Locate the cell with the specified text and output its (x, y) center coordinate. 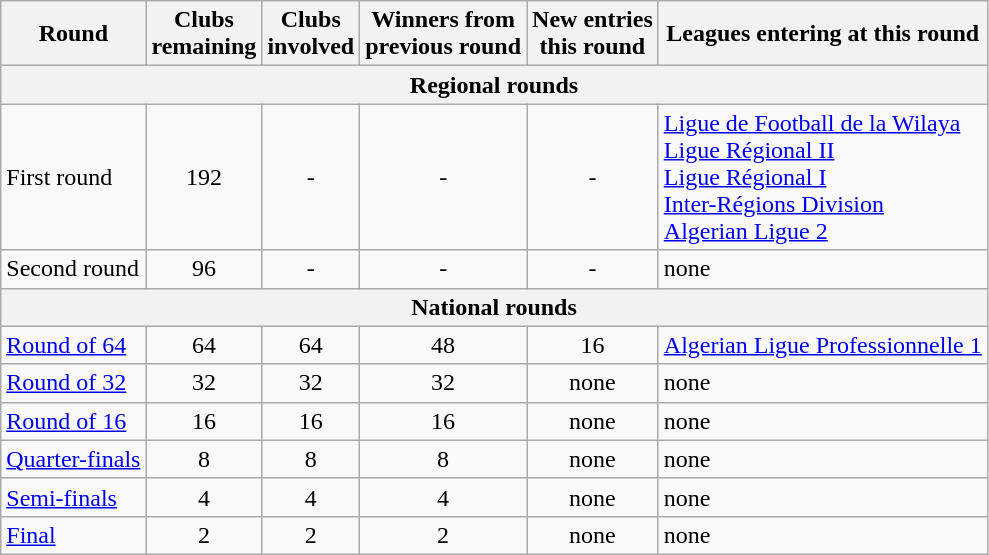
Quarter-finals (74, 459)
National rounds (494, 307)
Clubsremaining (204, 34)
Leagues entering at this round (822, 34)
Second round (74, 269)
Clubsinvolved (311, 34)
New entriesthis round (593, 34)
96 (204, 269)
First round (74, 177)
Round of 16 (74, 421)
Final (74, 535)
Algerian Ligue Professionnelle 1 (822, 345)
Ligue de Football de la WilayaLigue Régional IILigue Régional IInter-Régions DivisionAlgerian Ligue 2 (822, 177)
Regional rounds (494, 85)
Winners fromprevious round (444, 34)
Round of 32 (74, 383)
Round of 64 (74, 345)
48 (444, 345)
Round (74, 34)
192 (204, 177)
Semi-finals (74, 497)
